Return the [X, Y] coordinate for the center point of the cell that contains the specified text.  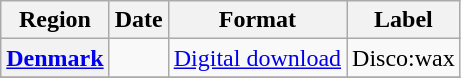
Digital download [257, 58]
Disco:wax [404, 58]
Format [257, 20]
Date [138, 20]
Region [55, 20]
Denmark [55, 58]
Label [404, 20]
